Capture the cell that displays the provided text and extract its (X, Y) central coordinate. 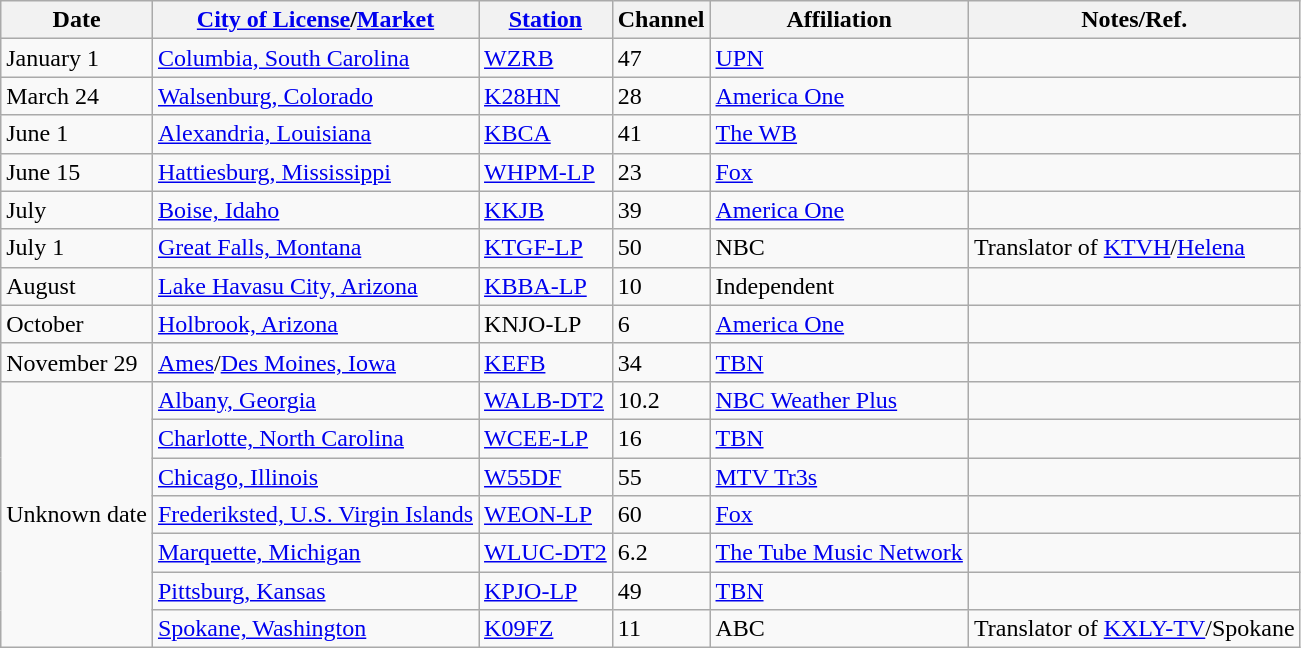
ABC (839, 629)
Walsenburg, Colorado (315, 96)
Lake Havasu City, Arizona (315, 286)
July (77, 210)
10.2 (661, 400)
WEON-LP (546, 515)
Affiliation (839, 20)
Translator of KTVH/Helena (1134, 248)
Unknown date (77, 514)
Hattiesburg, Mississippi (315, 172)
Spokane, Washington (315, 629)
KPJO-LP (546, 591)
6 (661, 324)
Boise, Idaho (315, 210)
10 (661, 286)
KEFB (546, 362)
Station (546, 20)
K09FZ (546, 629)
NBC Weather Plus (839, 400)
August (77, 286)
K28HN (546, 96)
Great Falls, Montana (315, 248)
The WB (839, 134)
Channel (661, 20)
March 24 (77, 96)
KKJB (546, 210)
49 (661, 591)
November 29 (77, 362)
KBCA (546, 134)
Columbia, South Carolina (315, 58)
Charlotte, North Carolina (315, 438)
55 (661, 477)
Translator of KXLY-TV/Spokane (1134, 629)
KNJO-LP (546, 324)
UPN (839, 58)
Pittsburg, Kansas (315, 591)
WALB-DT2 (546, 400)
39 (661, 210)
Date (77, 20)
Albany, Georgia (315, 400)
KBBA-LP (546, 286)
50 (661, 248)
January 1 (77, 58)
Alexandria, Louisiana (315, 134)
Holbrook, Arizona (315, 324)
KTGF-LP (546, 248)
6.2 (661, 553)
WHPM-LP (546, 172)
WLUC-DT2 (546, 553)
34 (661, 362)
60 (661, 515)
Marquette, Michigan (315, 553)
NBC (839, 248)
11 (661, 629)
W55DF (546, 477)
Frederiksted, U.S. Virgin Islands (315, 515)
June 15 (77, 172)
City of License/Market (315, 20)
MTV Tr3s (839, 477)
47 (661, 58)
WCEE-LP (546, 438)
Chicago, Illinois (315, 477)
28 (661, 96)
16 (661, 438)
July 1 (77, 248)
Ames/Des Moines, Iowa (315, 362)
The Tube Music Network (839, 553)
41 (661, 134)
Independent (839, 286)
June 1 (77, 134)
23 (661, 172)
Notes/Ref. (1134, 20)
October (77, 324)
WZRB (546, 58)
